For the text-containing cell, return its midpoint in (X, Y) coordinate format. 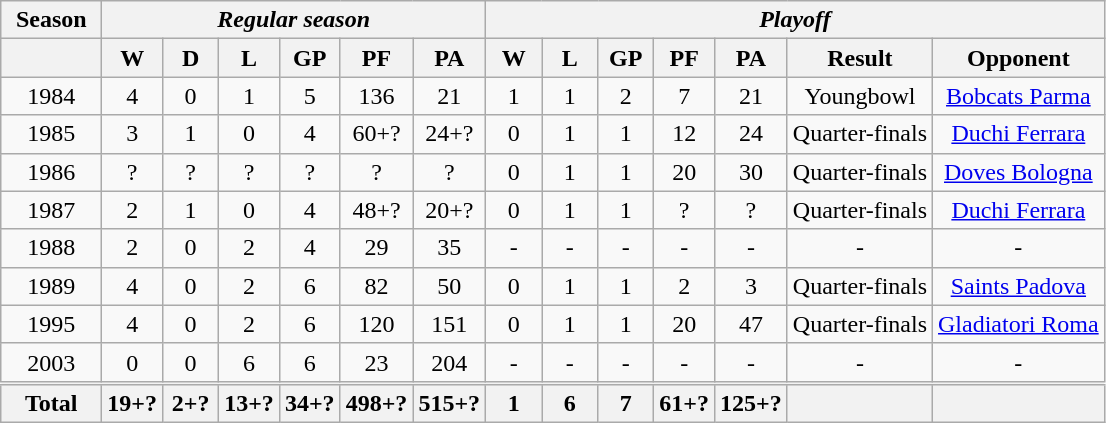
Opponent (1019, 58)
12 (684, 134)
24+? (450, 134)
120 (376, 324)
30 (752, 172)
Playoff (796, 20)
1989 (52, 286)
20+? (450, 210)
1988 (52, 248)
2003 (52, 363)
34+? (310, 403)
151 (450, 324)
Total (52, 403)
Season (52, 20)
13+? (250, 403)
29 (376, 248)
515+? (450, 403)
1987 (52, 210)
Regular season (294, 20)
1985 (52, 134)
50 (450, 286)
19+? (132, 403)
47 (752, 324)
204 (450, 363)
Gladiatori Roma (1019, 324)
2+? (191, 403)
82 (376, 286)
Youngbowl (860, 96)
24 (752, 134)
136 (376, 96)
Bobcats Parma (1019, 96)
23 (376, 363)
Result (860, 58)
1986 (52, 172)
498+? (376, 403)
35 (450, 248)
Saints Padova (1019, 286)
48+? (376, 210)
1984 (52, 96)
5 (310, 96)
1995 (52, 324)
60+? (376, 134)
Doves Bologna (1019, 172)
D (191, 58)
61+? (684, 403)
125+? (752, 403)
